Provide the [X, Y] coordinate of the cell's center where the given text is located.  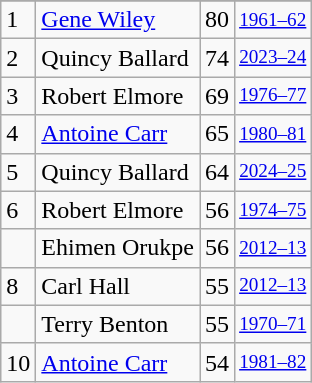
1974–75 [273, 210]
Carl Hall [118, 286]
Ehimen Orukpe [118, 248]
Gene Wiley [118, 20]
65 [218, 134]
2023–24 [273, 58]
1961–62 [273, 20]
1 [18, 20]
1970–71 [273, 324]
74 [218, 58]
1980–81 [273, 134]
5 [18, 172]
54 [218, 362]
64 [218, 172]
4 [18, 134]
2 [18, 58]
69 [218, 96]
80 [218, 20]
2024–25 [273, 172]
1981–82 [273, 362]
6 [18, 210]
10 [18, 362]
8 [18, 286]
3 [18, 96]
Terry Benton [118, 324]
1976–77 [273, 96]
